Provide the (x, y) coordinate of the cell's center where the given text is located.  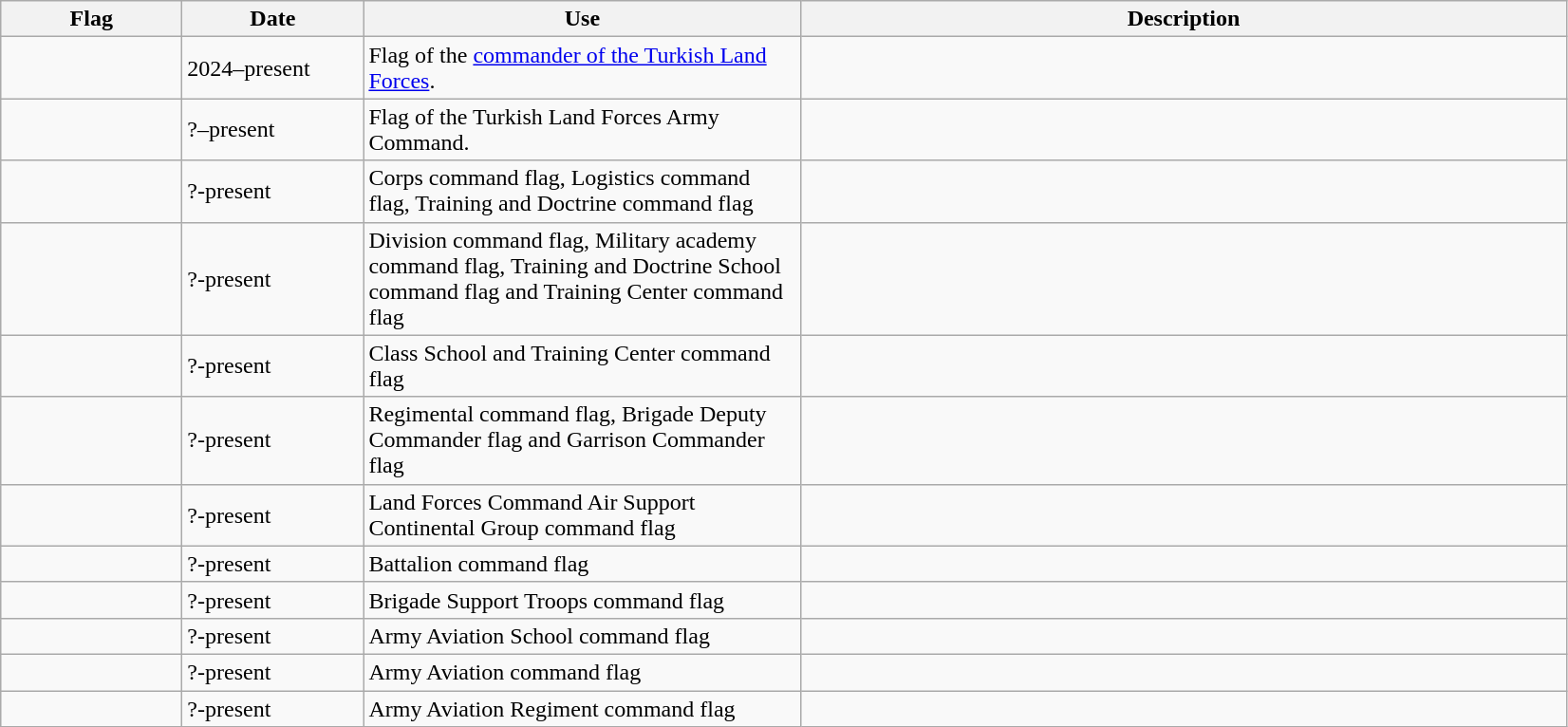
Flag of the commander of the Turkish Land Forces. (583, 68)
2024–present (273, 68)
Class School and Training Center command flag (583, 366)
Army Aviation School command flag (583, 636)
Army Aviation command flag (583, 672)
Battalion command flag (583, 564)
Use (583, 19)
Brigade Support Troops command flag (583, 600)
Flag (91, 19)
Flag of the Turkish Land Forces Army Command. (583, 129)
Regimental command flag, Brigade Deputy Commander flag and Garrison Commander flag (583, 440)
?–present (273, 129)
Corps command flag, Logistics command flag, Training and Doctrine command flag (583, 192)
Description (1184, 19)
Division command flag, Military academy command flag, Training and Doctrine School command flag and Training Center command flag (583, 279)
Date (273, 19)
Army Aviation Regiment command flag (583, 709)
Land Forces Command Air Support Continental Group command flag (583, 514)
